Capture the cell that displays the provided text and extract its [x, y] central coordinate. 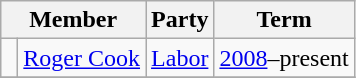
Party [180, 20]
Labor [180, 58]
Member [74, 20]
Roger Cook [82, 58]
2008–present [284, 58]
Term [284, 20]
